Scan for the cell matching the given text and deliver its (X, Y) coordinate at center. 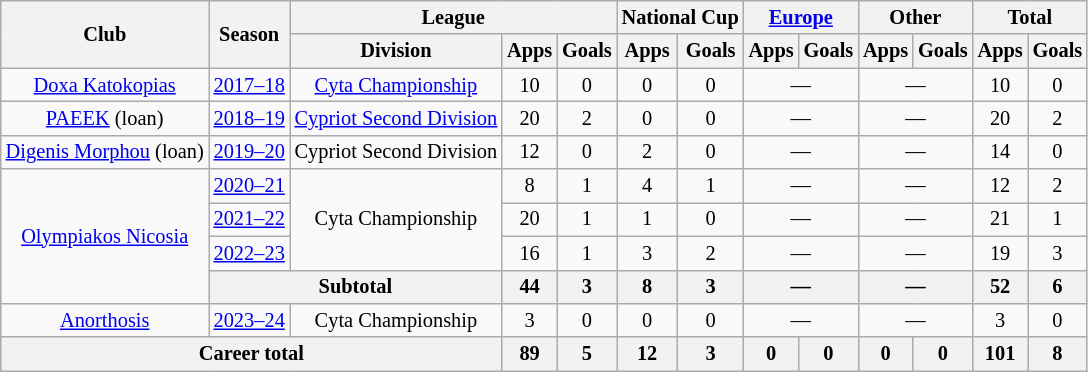
Division (396, 51)
League (454, 17)
2018–19 (250, 118)
Doxa Katokopias (105, 85)
PAEEK (loan) (105, 118)
Total (1030, 17)
Club (105, 34)
14 (1000, 152)
2022–23 (250, 253)
Subtotal (356, 287)
44 (530, 287)
6 (1058, 287)
2020–21 (250, 186)
101 (1000, 354)
Other (916, 17)
2023–24 (250, 320)
2017–18 (250, 85)
Anorthosis (105, 320)
4 (648, 186)
89 (530, 354)
21 (1000, 219)
52 (1000, 287)
Olympiakos Nicosia (105, 236)
19 (1000, 253)
Season (250, 34)
Europe (802, 17)
Career total (252, 354)
16 (530, 253)
2019–20 (250, 152)
2021–22 (250, 219)
5 (587, 354)
Digenis Morphou (loan) (105, 152)
National Cup (680, 17)
